Return [x, y] of the center of cell containing provided text 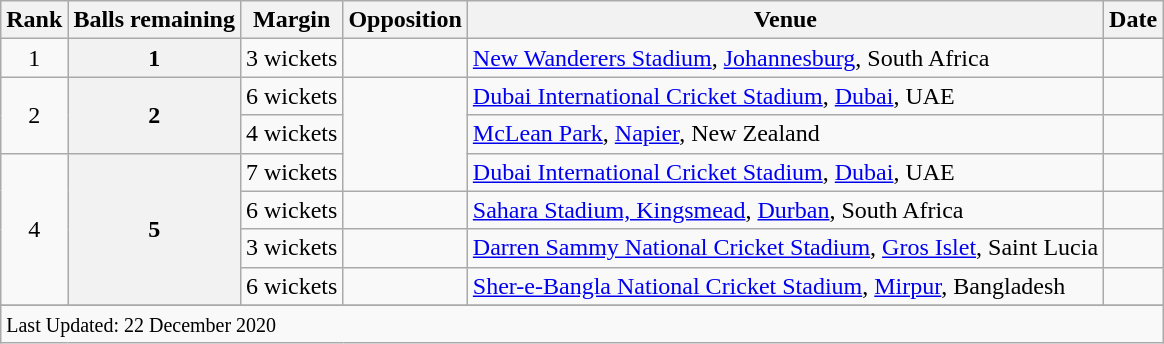
New Wanderers Stadium, Johannesburg, South Africa [785, 58]
7 wickets [291, 172]
4 [34, 229]
McLean Park, Napier, New Zealand [785, 134]
Opposition [405, 20]
Sher-e-Bangla National Cricket Stadium, Mirpur, Bangladesh [785, 286]
4 wickets [291, 134]
Margin [291, 20]
Sahara Stadium, Kingsmead, Durban, South Africa [785, 210]
5 [154, 229]
Rank [34, 20]
Venue [785, 20]
Last Updated: 22 December 2020 [582, 324]
Balls remaining [154, 20]
Darren Sammy National Cricket Stadium, Gros Islet, Saint Lucia [785, 248]
Date [1134, 20]
